For the text-containing cell, return its midpoint in [X, Y] coordinate format. 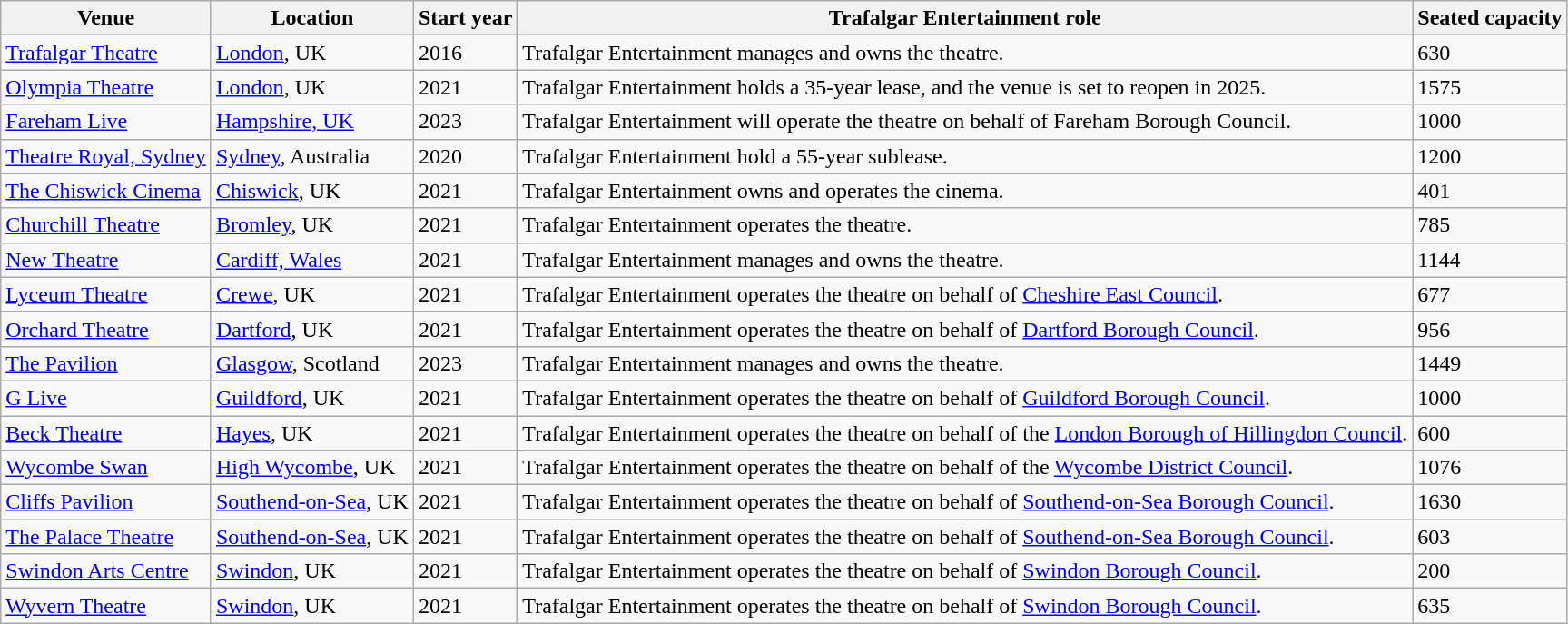
1144 [1490, 260]
Location [312, 18]
1449 [1490, 363]
Wycombe Swan [106, 468]
1630 [1490, 502]
200 [1490, 571]
Lyceum Theatre [106, 294]
Cliffs Pavilion [106, 502]
785 [1490, 225]
Sydney, Australia [312, 156]
Trafalgar Entertainment operates the theatre on behalf of the London Borough of Hillingdon Council. [965, 433]
The Chiswick Cinema [106, 191]
677 [1490, 294]
The Palace Theatre [106, 537]
956 [1490, 329]
Swindon Arts Centre [106, 571]
Trafalgar Theatre [106, 53]
1200 [1490, 156]
High Wycombe, UK [312, 468]
Trafalgar Entertainment holds a 35-year lease, and the venue is set to reopen in 2025. [965, 87]
2016 [465, 53]
G Live [106, 398]
Trafalgar Entertainment operates the theatre. [965, 225]
New Theatre [106, 260]
1575 [1490, 87]
Orchard Theatre [106, 329]
Wyvern Theatre [106, 606]
Trafalgar Entertainment operates the theatre on behalf of the Wycombe District Council. [965, 468]
2020 [465, 156]
Churchill Theatre [106, 225]
Hayes, UK [312, 433]
Theatre Royal, Sydney [106, 156]
Glasgow, Scotland [312, 363]
1076 [1490, 468]
Trafalgar Entertainment hold a 55-year sublease. [965, 156]
Trafalgar Entertainment owns and operates the cinema. [965, 191]
Fareham Live [106, 122]
603 [1490, 537]
Cardiff, Wales [312, 260]
Trafalgar Entertainment role [965, 18]
401 [1490, 191]
Olympia Theatre [106, 87]
Start year [465, 18]
Trafalgar Entertainment operates the theatre on behalf of Dartford Borough Council. [965, 329]
Seated capacity [1490, 18]
Dartford, UK [312, 329]
Guildford, UK [312, 398]
630 [1490, 53]
Hampshire, UK [312, 122]
635 [1490, 606]
Bromley, UK [312, 225]
Venue [106, 18]
Trafalgar Entertainment will operate the theatre on behalf of Fareham Borough Council. [965, 122]
Beck Theatre [106, 433]
Crewe, UK [312, 294]
600 [1490, 433]
Chiswick, UK [312, 191]
Trafalgar Entertainment operates the theatre on behalf of Guildford Borough Council. [965, 398]
Trafalgar Entertainment operates the theatre on behalf of Cheshire East Council. [965, 294]
The Pavilion [106, 363]
